Return the (x, y) coordinate for the center point of the cell that contains the specified text.  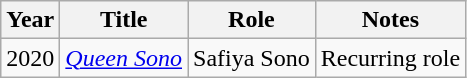
Safiya Sono (252, 58)
2020 (30, 58)
Year (30, 20)
Recurring role (390, 58)
Notes (390, 20)
Title (124, 20)
Role (252, 20)
Queen Sono (124, 58)
